Find where the given text appears and provide that cell's center as (X, Y) coordinate. 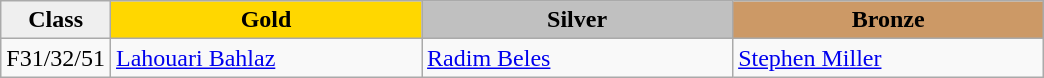
Silver (578, 20)
Class (56, 20)
Bronze (888, 20)
Radim Beles (578, 58)
F31/32/51 (56, 58)
Gold (266, 20)
Stephen Miller (888, 58)
Lahouari Bahlaz (266, 58)
